Provide the (x, y) coordinate of the cell's center where the given text is located.  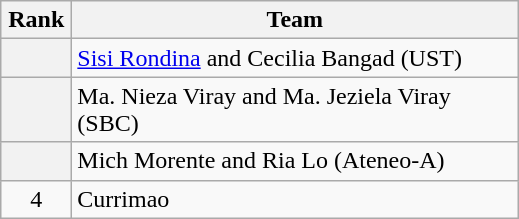
Currimao (295, 199)
Mich Morente and Ria Lo (Ateneo-A) (295, 161)
Team (295, 20)
Sisi Rondina and Cecilia Bangad (UST) (295, 58)
4 (36, 199)
Ma. Nieza Viray and Ma. Jeziela Viray (SBC) (295, 110)
Rank (36, 20)
